Identify which cell holds the provided text, then report its (x, y) central coordinate. 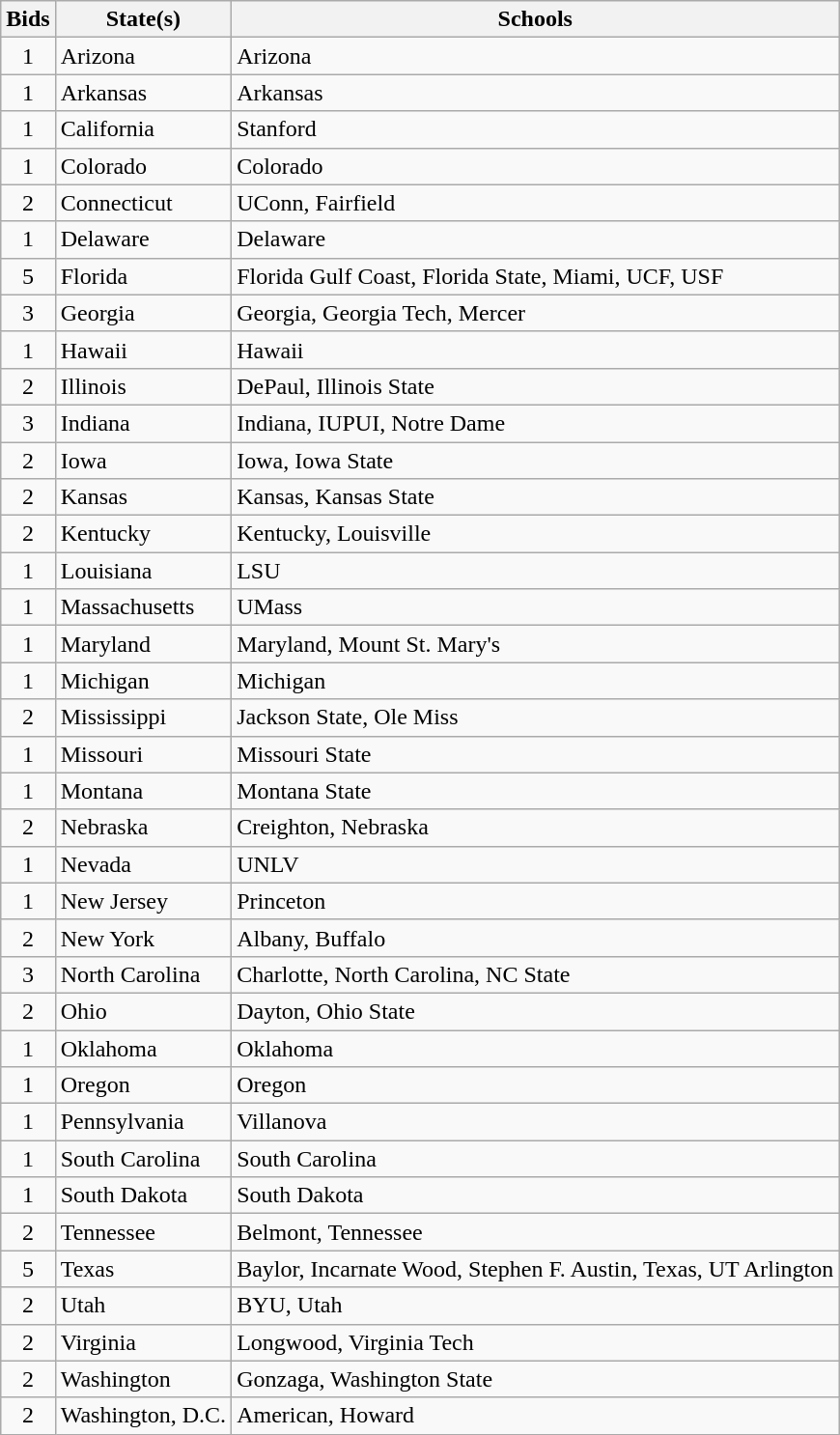
American, Howard (535, 1416)
Belmont, Tennessee (535, 1232)
Georgia (143, 313)
Tennessee (143, 1232)
Villanova (535, 1122)
Iowa, Iowa State (535, 461)
Mississippi (143, 717)
UMass (535, 607)
Kentucky, Louisville (535, 534)
New York (143, 938)
Georgia, Georgia Tech, Mercer (535, 313)
Massachusetts (143, 607)
California (143, 129)
State(s) (143, 19)
Maryland, Mount St. Mary's (535, 644)
Florida Gulf Coast, Florida State, Miami, UCF, USF (535, 276)
Charlotte, North Carolina, NC State (535, 974)
Iowa (143, 461)
Virginia (143, 1342)
Stanford (535, 129)
Missouri State (535, 754)
UConn, Fairfield (535, 203)
Nevada (143, 864)
Illinois (143, 386)
Bids (28, 19)
Washington, D.C. (143, 1416)
Utah (143, 1306)
Kansas (143, 497)
New Jersey (143, 901)
Pennsylvania (143, 1122)
Kentucky (143, 534)
Ohio (143, 1011)
Albany, Buffalo (535, 938)
Washington (143, 1379)
Longwood, Virginia Tech (535, 1342)
Connecticut (143, 203)
Princeton (535, 901)
Montana (143, 791)
Gonzaga, Washington State (535, 1379)
LSU (535, 571)
North Carolina (143, 974)
DePaul, Illinois State (535, 386)
Indiana (143, 423)
Baylor, Incarnate Wood, Stephen F. Austin, Texas, UT Arlington (535, 1269)
Florida (143, 276)
Missouri (143, 754)
Nebraska (143, 828)
Schools (535, 19)
Dayton, Ohio State (535, 1011)
Maryland (143, 644)
Louisiana (143, 571)
BYU, Utah (535, 1306)
Jackson State, Ole Miss (535, 717)
Indiana, IUPUI, Notre Dame (535, 423)
Montana State (535, 791)
UNLV (535, 864)
Kansas, Kansas State (535, 497)
Creighton, Nebraska (535, 828)
Texas (143, 1269)
